Return (X, Y) of the center of cell containing provided text 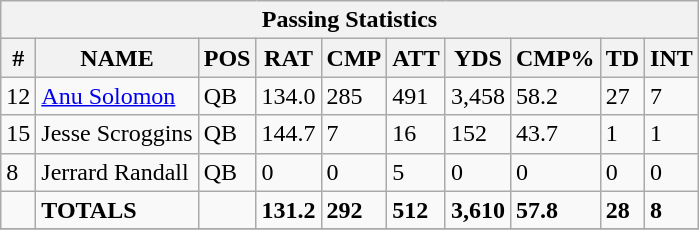
RAT (288, 58)
Jesse Scroggins (117, 134)
POS (227, 58)
Passing Statistics (350, 20)
12 (18, 96)
ATT (416, 58)
Jerrard Randall (117, 172)
16 (416, 134)
TOTALS (117, 210)
152 (478, 134)
CMP (354, 58)
134.0 (288, 96)
58.2 (555, 96)
CMP% (555, 58)
28 (622, 210)
3,610 (478, 210)
285 (354, 96)
5 (416, 172)
491 (416, 96)
27 (622, 96)
INT (672, 58)
144.7 (288, 134)
15 (18, 134)
NAME (117, 58)
131.2 (288, 210)
YDS (478, 58)
3,458 (478, 96)
292 (354, 210)
512 (416, 210)
# (18, 58)
43.7 (555, 134)
Anu Solomon (117, 96)
TD (622, 58)
57.8 (555, 210)
